Identify which cell holds the provided text, then report its (x, y) central coordinate. 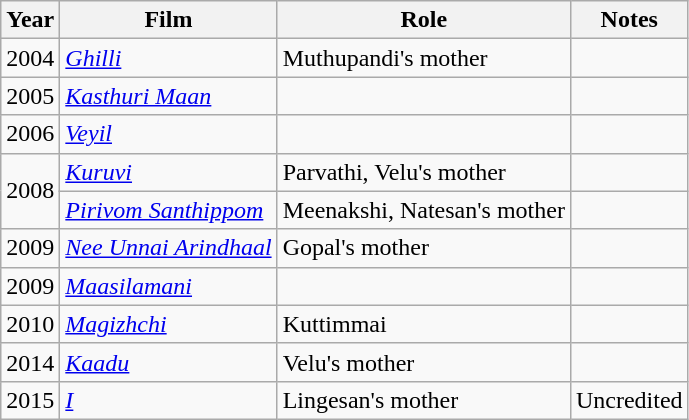
Ghilli (168, 58)
2008 (30, 191)
Velu's mother (424, 362)
Kasthuri Maan (168, 96)
Year (30, 20)
Lingesan's mother (424, 400)
Film (168, 20)
Parvathi, Velu's mother (424, 172)
Veyil (168, 134)
Muthupandi's mother (424, 58)
2014 (30, 362)
Magizhchi (168, 324)
Kaadu (168, 362)
Gopal's mother (424, 248)
Kuttimmai (424, 324)
Maasilamani (168, 286)
I (168, 400)
Notes (629, 20)
2006 (30, 134)
2010 (30, 324)
2004 (30, 58)
Pirivom Santhippom (168, 210)
Role (424, 20)
Kuruvi (168, 172)
2005 (30, 96)
Uncredited (629, 400)
2015 (30, 400)
Nee Unnai Arindhaal (168, 248)
Meenakshi, Natesan's mother (424, 210)
